Capture the cell that displays the provided text and extract its (X, Y) central coordinate. 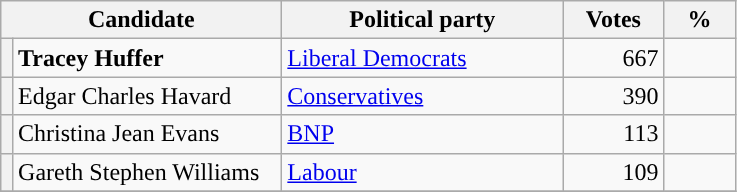
Liberal Democrats (422, 58)
667 (614, 58)
Edgar Charles Havard (148, 96)
Tracey Huffer (148, 58)
390 (614, 96)
Gareth Stephen Williams (148, 172)
109 (614, 172)
Political party (422, 20)
% (700, 20)
Labour (422, 172)
Candidate (142, 20)
Christina Jean Evans (148, 134)
113 (614, 134)
Conservatives (422, 96)
BNP (422, 134)
Votes (614, 20)
